Search for the cell housing the specified text and yield its [x, y] center coordinate. 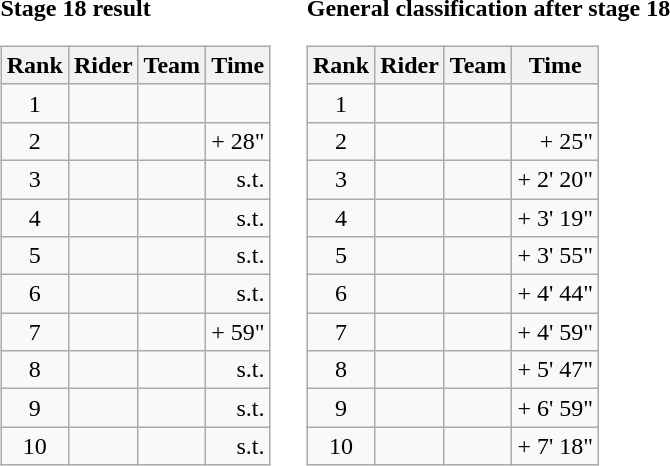
+ 4' 44" [556, 294]
+ 3' 55" [556, 256]
+ 3' 19" [556, 217]
+ 5' 47" [556, 370]
+ 59" [238, 332]
+ 7' 18" [556, 446]
+ 6' 59" [556, 408]
+ 25" [556, 141]
+ 2' 20" [556, 179]
+ 28" [238, 141]
+ 4' 59" [556, 332]
